Pinpoint the cell where the given text exists, returning its (X, Y) midpoint coordinate. 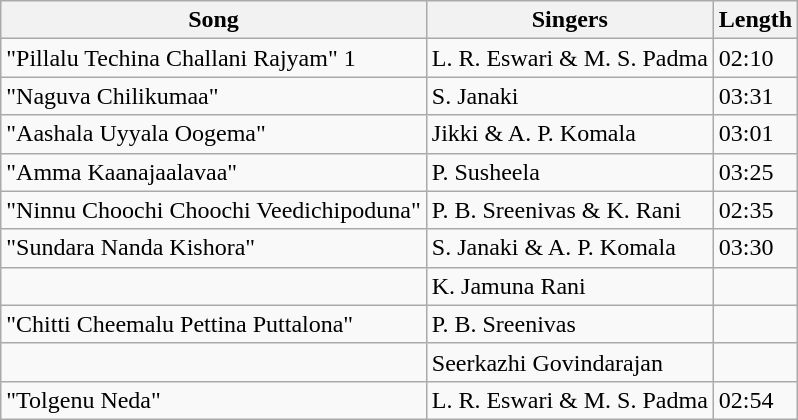
"Chitti Cheemalu Pettina Puttalona" (214, 324)
S. Janaki (570, 96)
Seerkazhi Govindarajan (570, 362)
"Naguva Chilikumaa" (214, 96)
03:25 (755, 172)
Length (755, 20)
Song (214, 20)
"Amma Kaanajaalavaa" (214, 172)
03:01 (755, 134)
02:10 (755, 58)
02:54 (755, 400)
Jikki & A. P. Komala (570, 134)
K. Jamuna Rani (570, 286)
"Sundara Nanda Kishora" (214, 248)
"Tolgenu Neda" (214, 400)
03:31 (755, 96)
P. B. Sreenivas (570, 324)
"Ninnu Choochi Choochi Veedichipoduna" (214, 210)
02:35 (755, 210)
S. Janaki & A. P. Komala (570, 248)
"Pillalu Techina Challani Rajyam" 1 (214, 58)
"Aashala Uyyala Oogema" (214, 134)
P. B. Sreenivas & K. Rani (570, 210)
P. Susheela (570, 172)
03:30 (755, 248)
Singers (570, 20)
